Extract the (X, Y) coordinate from the center of the cell holding the provided text.  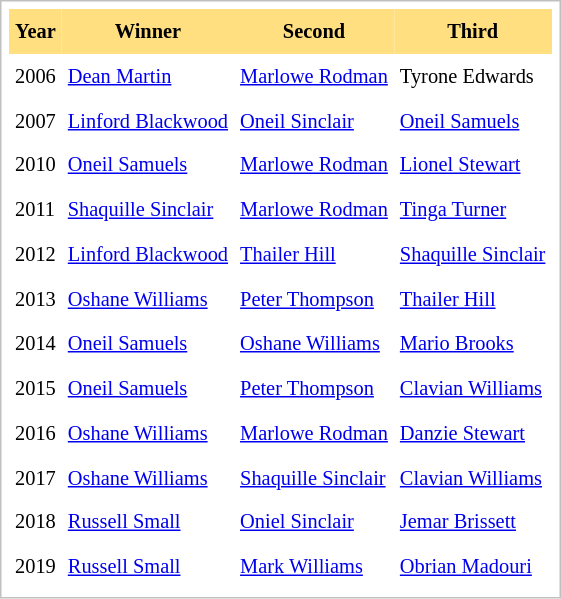
2012 (36, 254)
Mario Brooks (473, 344)
Oniel Sinclair (314, 522)
2015 (36, 388)
2014 (36, 344)
Oneil Sinclair (314, 120)
Obrian Madouri (473, 566)
Year (36, 32)
2006 (36, 76)
2017 (36, 478)
2007 (36, 120)
Second (314, 32)
Lionel Stewart (473, 166)
2018 (36, 522)
Jemar Brissett (473, 522)
Danzie Stewart (473, 434)
Winner (148, 32)
Mark Williams (314, 566)
2019 (36, 566)
Third (473, 32)
Dean Martin (148, 76)
Tinga Turner (473, 210)
2016 (36, 434)
2013 (36, 300)
Tyrone Edwards (473, 76)
2011 (36, 210)
2010 (36, 166)
